Search for the cell housing the specified text and yield its (X, Y) center coordinate. 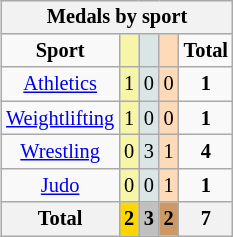
Judo (60, 185)
4 (206, 152)
Wrestling (60, 152)
Sport (60, 51)
7 (206, 219)
Athletics (60, 84)
Weightlifting (60, 118)
Medals by sport (117, 17)
